For the text-containing cell, return its midpoint in [x, y] coordinate format. 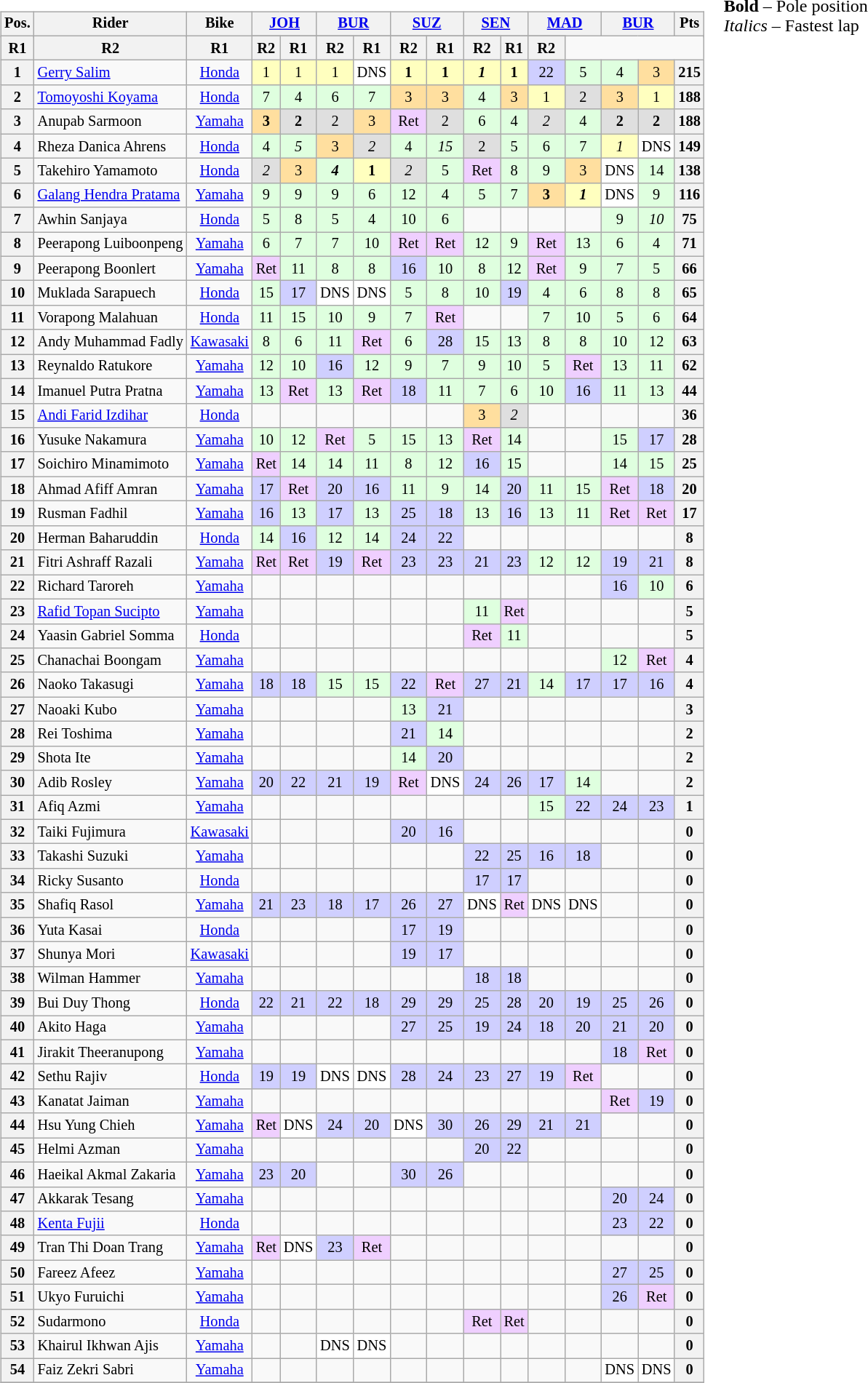
Ukyo Furuichi [111, 1297]
Faiz Zekri Sabri [111, 1371]
JOH [284, 24]
41 [17, 1052]
Sethu Rajiv [111, 1077]
35 [17, 905]
47 [17, 1199]
SEN [495, 24]
Muklada Sarapuech [111, 293]
Naoko Takasugi [111, 685]
75 [689, 220]
Chanachai Boongam [111, 661]
Yusuke Nakamura [111, 440]
48 [17, 1224]
Rheza Danica Ahrens [111, 146]
Takehiro Yamamoto [111, 171]
52 [17, 1321]
Pts [689, 24]
64 [689, 318]
Takashi Suzuki [111, 856]
Awhin Sanjaya [111, 220]
Herman Baharuddin [111, 538]
Ahmad Afiff Amran [111, 489]
Ricky Susanto [111, 881]
Shota Ite [111, 758]
Naoaki Kubo [111, 709]
Khairul Ikhwan Ajis [111, 1346]
Yuta Kasai [111, 930]
Rafid Topan Sucipto [111, 611]
33 [17, 856]
Andi Farid Izdihar [111, 415]
65 [689, 293]
Rider [111, 24]
Wilman Hammer [111, 979]
116 [689, 195]
Jirakit Theeranupong [111, 1052]
43 [17, 1101]
Tran Thi Doan Trang [111, 1248]
Peerapong Boonlert [111, 268]
34 [17, 881]
Galang Hendra Pratama [111, 195]
46 [17, 1174]
138 [689, 171]
Tomoyoshi Koyama [111, 97]
Reynaldo Ratukore [111, 367]
Helmi Azman [111, 1150]
49 [17, 1248]
45 [17, 1150]
Yaasin Gabriel Somma [111, 636]
149 [689, 146]
62 [689, 367]
Imanuel Putra Pratna [111, 391]
66 [689, 268]
53 [17, 1346]
Soichiro Minamimoto [111, 464]
31 [17, 808]
MAD [565, 24]
Kenta Fujii [111, 1224]
40 [17, 1028]
Fareez Afeez [111, 1272]
50 [17, 1272]
Rei Toshima [111, 734]
Shafiq Rasol [111, 905]
Shunya Mori [111, 954]
Sudarmono [111, 1321]
71 [689, 244]
Pos. [17, 24]
38 [17, 979]
Afiq Azmi [111, 808]
51 [17, 1297]
54 [17, 1371]
Vorapong Malahuan [111, 318]
32 [17, 832]
Rusman Fadhil [111, 514]
Bui Duy Thong [111, 1003]
Bike [220, 24]
Richard Taroreh [111, 587]
Andy Muhammad Fadly [111, 342]
63 [689, 342]
Taiki Fujimura [111, 832]
42 [17, 1077]
Adib Rosley [111, 783]
Haeikal Akmal Zakaria [111, 1174]
Kanatat Jaiman [111, 1101]
215 [689, 73]
Akito Haga [111, 1028]
Hsu Yung Chieh [111, 1125]
Anupab Sarmoon [111, 121]
37 [17, 954]
Gerry Salim [111, 73]
Peerapong Luiboonpeng [111, 244]
Fitri Ashraff Razali [111, 562]
Akkarak Tesang [111, 1199]
SUZ [426, 24]
39 [17, 1003]
